Provide the (X, Y) coordinate of the cell's center where the given text is located.  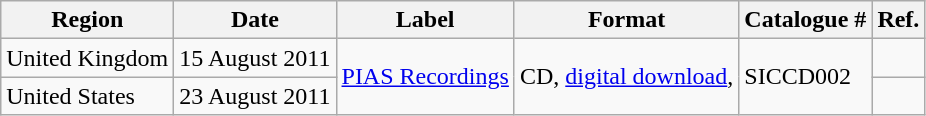
Format (626, 20)
United States (88, 96)
Label (425, 20)
15 August 2011 (255, 58)
Catalogue # (806, 20)
United Kingdom (88, 58)
CD, digital download, (626, 77)
Region (88, 20)
Ref. (898, 20)
23 August 2011 (255, 96)
PIAS Recordings (425, 77)
Date (255, 20)
SICCD002 (806, 77)
